Identify which cell holds the provided text, then report its [X, Y] central coordinate. 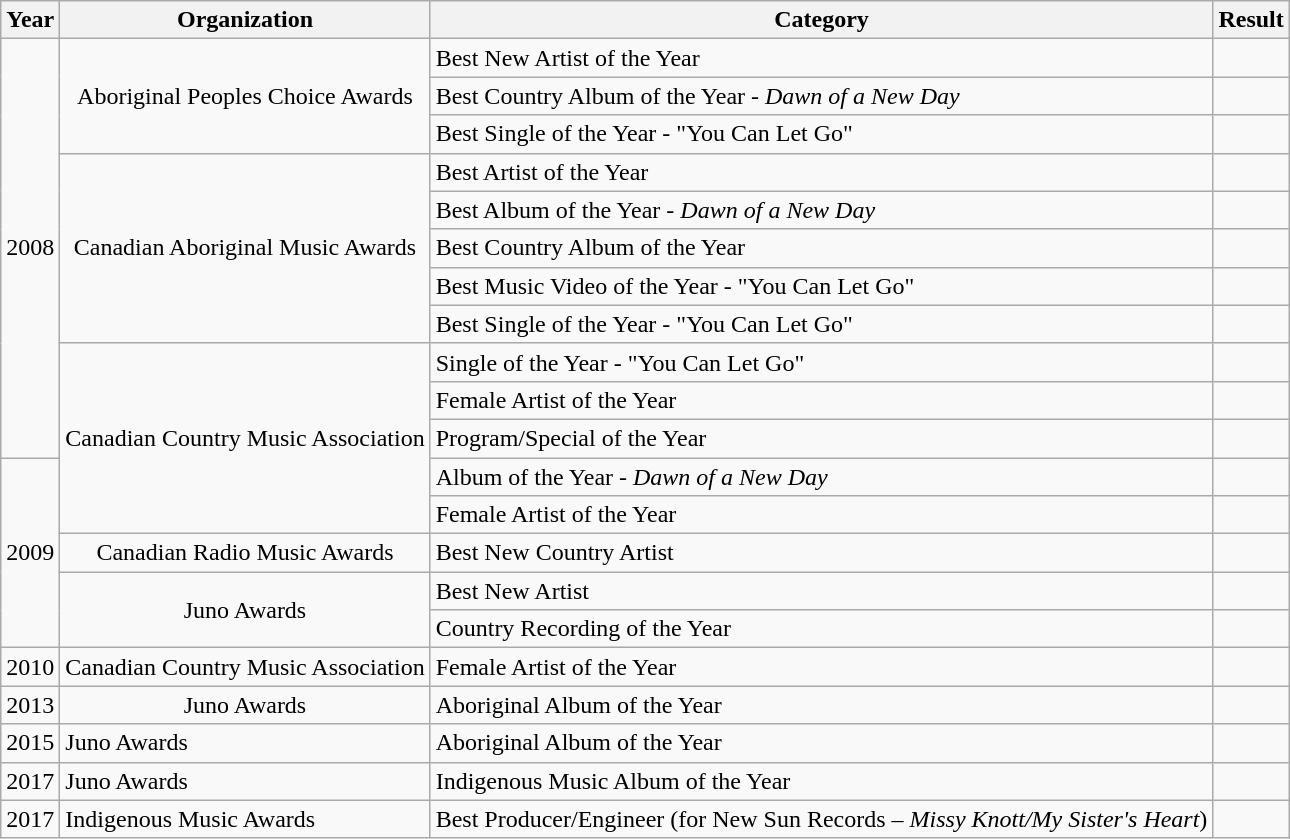
Canadian Radio Music Awards [245, 553]
Canadian Aboriginal Music Awards [245, 248]
Best Producer/Engineer (for New Sun Records – Missy Knott/My Sister's Heart) [822, 819]
Best Music Video of the Year - "You Can Let Go" [822, 286]
2009 [30, 553]
Best Album of the Year - Dawn of a New Day [822, 210]
Year [30, 20]
Best Artist of the Year [822, 172]
Result [1251, 20]
2010 [30, 667]
2013 [30, 705]
Best New Artist [822, 591]
2015 [30, 743]
Album of the Year - Dawn of a New Day [822, 477]
Indigenous Music Album of the Year [822, 781]
Program/Special of the Year [822, 438]
Best New Artist of the Year [822, 58]
Organization [245, 20]
Single of the Year - "You Can Let Go" [822, 362]
Best New Country Artist [822, 553]
Aboriginal Peoples Choice Awards [245, 96]
2008 [30, 248]
Best Country Album of the Year [822, 248]
Indigenous Music Awards [245, 819]
Category [822, 20]
Country Recording of the Year [822, 629]
Best Country Album of the Year - Dawn of a New Day [822, 96]
